Return (x, y) of the center of cell containing provided text 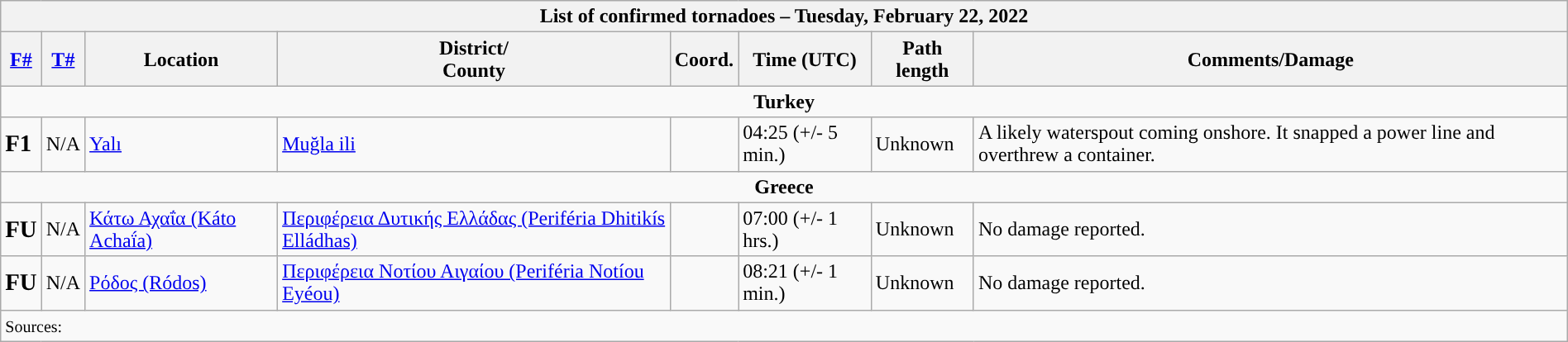
F1 (22, 144)
T# (63, 59)
07:00 (+/- 1 hrs.) (806, 230)
04:25 (+/- 5 min.) (806, 144)
Time (UTC) (806, 59)
List of confirmed tornadoes – Tuesday, February 22, 2022 (784, 17)
Κάτω Αχαΐα (Káto Achaḯa) (182, 230)
Ρόδος (Ródos) (182, 283)
Path length (922, 59)
F# (22, 59)
District/County (475, 59)
Comments/Damage (1270, 59)
Sources: (784, 325)
Coord. (704, 59)
Muğla ili (475, 144)
Location (182, 59)
Greece (784, 187)
Περιφέρεια Νοτίου Αιγαίου (Periféria Notíou Eyéou) (475, 283)
Yalı (182, 144)
Turkey (784, 102)
Περιφέρεια Δυτικής Ελλάδας (Periféria Dhitikís Elládhas) (475, 230)
A likely waterspout coming onshore. It snapped a power line and overthrew a container. (1270, 144)
08:21 (+/- 1 min.) (806, 283)
